Locate the cell with the specified text and output its [x, y] center coordinate. 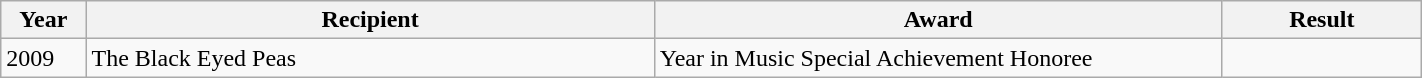
The Black Eyed Peas [370, 58]
Result [1322, 20]
Year in Music Special Achievement Honoree [938, 58]
Year [44, 20]
Recipient [370, 20]
Award [938, 20]
2009 [44, 58]
